For the text-containing cell, return its midpoint in [X, Y] coordinate format. 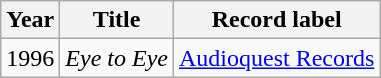
Eye to Eye [117, 58]
Audioquest Records [276, 58]
Year [30, 20]
Title [117, 20]
1996 [30, 58]
Record label [276, 20]
